Return (X, Y) of the center of cell containing provided text 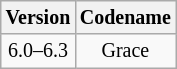
Codename (126, 18)
6.0–6.3 (38, 52)
Grace (126, 52)
Version (38, 18)
